Identify which cell holds the provided text, then report its [X, Y] central coordinate. 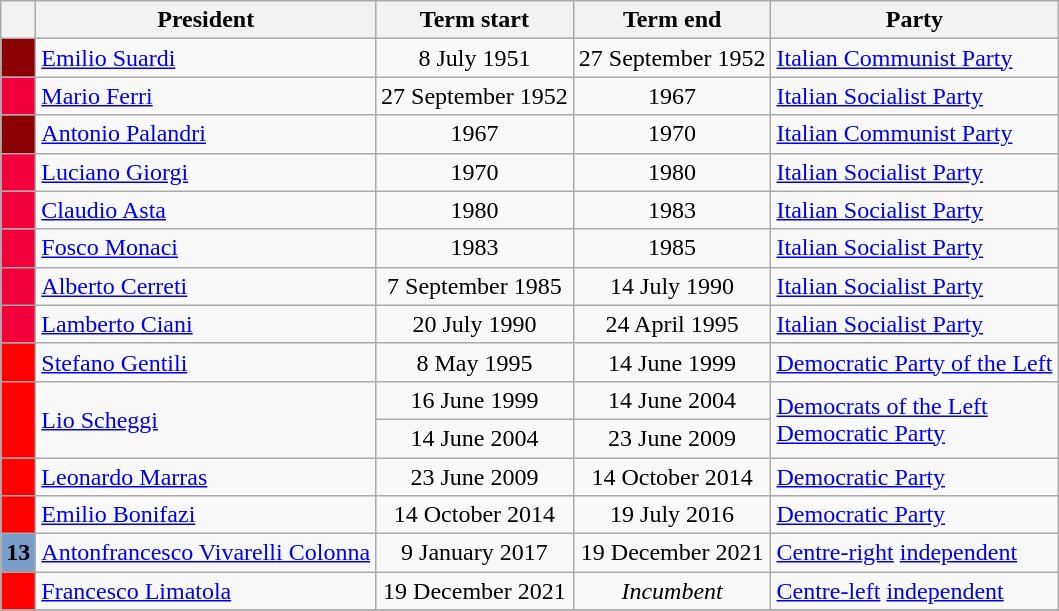
13 [18, 553]
Incumbent [672, 591]
Leonardo Marras [206, 477]
9 January 2017 [475, 553]
Francesco Limatola [206, 591]
8 July 1951 [475, 58]
8 May 1995 [475, 362]
Lamberto Ciani [206, 324]
Emilio Suardi [206, 58]
Term start [475, 20]
Mario Ferri [206, 96]
Alberto Cerreti [206, 286]
Claudio Asta [206, 210]
14 July 1990 [672, 286]
Fosco Monaci [206, 248]
24 April 1995 [672, 324]
Lio Scheggi [206, 419]
Antonio Palandri [206, 134]
Centre-left independent [914, 591]
Term end [672, 20]
16 June 1999 [475, 400]
19 July 2016 [672, 515]
Centre-right independent [914, 553]
Luciano Giorgi [206, 172]
President [206, 20]
Democrats of the LeftDemocratic Party [914, 419]
7 September 1985 [475, 286]
1985 [672, 248]
14 June 1999 [672, 362]
Democratic Party of the Left [914, 362]
Antonfrancesco Vivarelli Colonna [206, 553]
Stefano Gentili [206, 362]
Emilio Bonifazi [206, 515]
20 July 1990 [475, 324]
Party [914, 20]
